Provide the [x, y] coordinate of the cell's center where the given text is located.  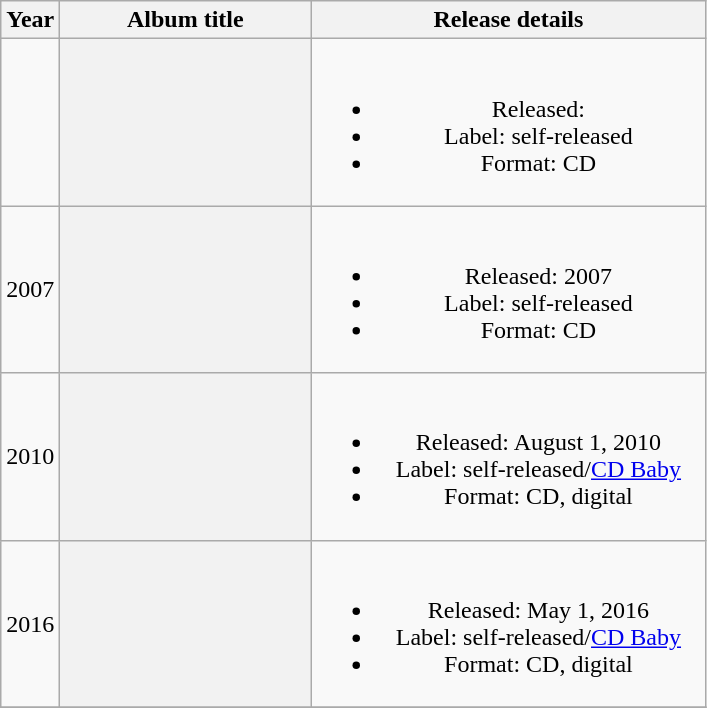
Release details [508, 20]
2016 [30, 624]
Year [30, 20]
Released: August 1, 2010Label: self-released/CD BabyFormat: CD, digital [508, 456]
Released:Label: self-releasedFormat: CD [508, 122]
2010 [30, 456]
Released: 2007Label: self-releasedFormat: CD [508, 290]
Album title [186, 20]
Released: May 1, 2016Label: self-released/CD BabyFormat: CD, digital [508, 624]
2007 [30, 290]
